For the text-containing cell, return its midpoint in (X, Y) coordinate format. 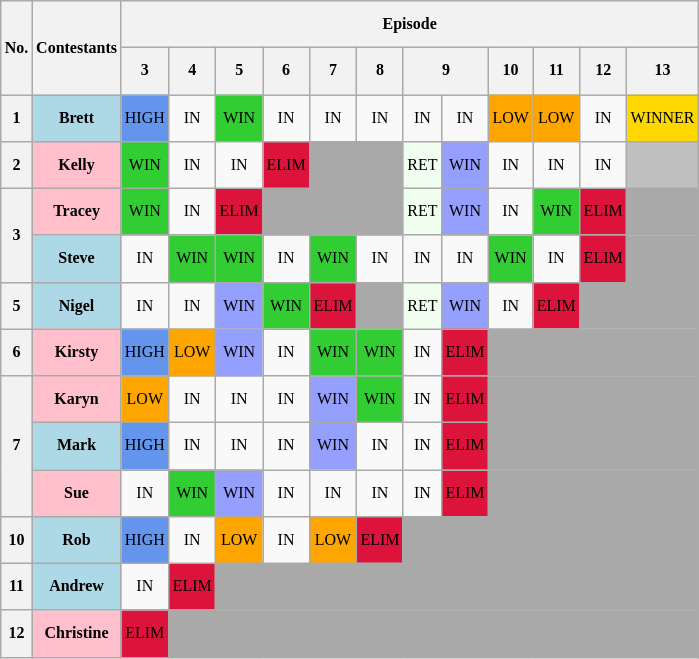
Episode (410, 24)
Karyn (76, 398)
Andrew (76, 586)
Brett (76, 118)
2 (16, 164)
Christine (76, 634)
Nigel (76, 306)
13 (663, 70)
9 (446, 70)
Mark (76, 446)
Kirsty (76, 352)
WINNER (663, 118)
1 (16, 118)
Kelly (76, 164)
8 (380, 70)
No. (16, 47)
4 (192, 70)
Contestants (76, 47)
Tracey (76, 212)
Rob (76, 540)
Steve (76, 258)
Sue (76, 492)
